Output the (X, Y) coordinate of the center of the cell containing the given text.  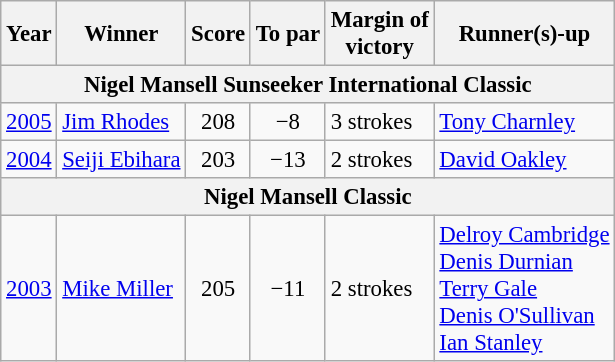
Margin ofvictory (380, 34)
Tony Charnley (524, 122)
2004 (29, 160)
−11 (288, 289)
David Oakley (524, 160)
205 (218, 289)
Nigel Mansell Classic (308, 197)
Mike Miller (122, 289)
To par (288, 34)
2005 (29, 122)
3 strokes (380, 122)
Runner(s)-up (524, 34)
203 (218, 160)
Winner (122, 34)
Delroy Cambridge Denis Durnian Terry Gale Denis O'Sullivan Ian Stanley (524, 289)
−8 (288, 122)
208 (218, 122)
Seiji Ebihara (122, 160)
Nigel Mansell Sunseeker International Classic (308, 85)
Score (218, 34)
Jim Rhodes (122, 122)
−13 (288, 160)
Year (29, 34)
2003 (29, 289)
